Pinpoint the cell where the given text exists, returning its [x, y] midpoint coordinate. 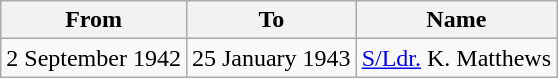
From [94, 20]
25 January 1943 [271, 58]
Name [456, 20]
2 September 1942 [94, 58]
S/Ldr. K. Matthews [456, 58]
To [271, 20]
